Determine the (x, y) coordinate at the center of the cell enclosing the given text.  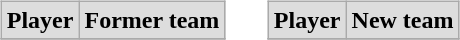
Former team (152, 20)
New team (402, 20)
